Output the (X, Y) coordinate of the center of the cell containing the given text.  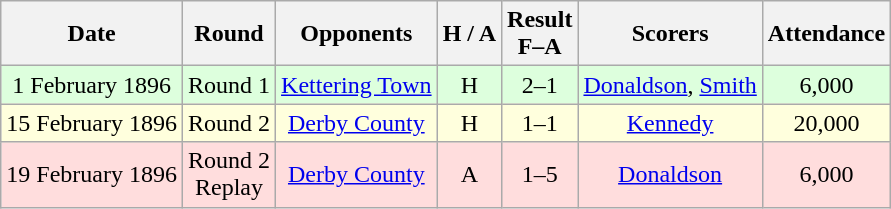
20,000 (826, 123)
2–1 (540, 85)
Date (92, 34)
Round 2Replay (228, 174)
Round 1 (228, 85)
1–5 (540, 174)
19 February 1896 (92, 174)
Donaldson (670, 174)
Round 2 (228, 123)
Round (228, 34)
15 February 1896 (92, 123)
Kennedy (670, 123)
Donaldson, Smith (670, 85)
ResultF–A (540, 34)
Scorers (670, 34)
1 February 1896 (92, 85)
Attendance (826, 34)
H / A (469, 34)
A (469, 174)
1–1 (540, 123)
Opponents (357, 34)
Kettering Town (357, 85)
